Output the [x, y] coordinate of the center of the cell containing the given text.  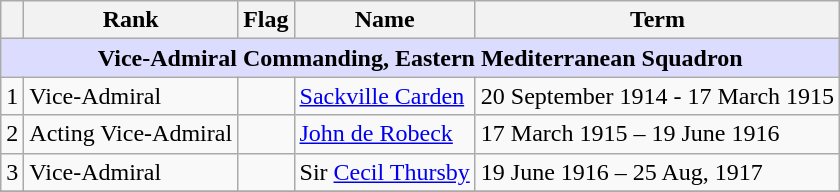
Name [384, 20]
Vice-Admiral Commanding, Eastern Mediterranean Squadron [420, 58]
1 [12, 96]
Rank [131, 20]
17 March 1915 – 19 June 1916 [657, 134]
Acting Vice-Admiral [131, 134]
2 [12, 134]
Term [657, 20]
Sackville Carden [384, 96]
John de Robeck [384, 134]
Flag [266, 20]
19 June 1916 – 25 Aug, 1917 [657, 172]
3 [12, 172]
Sir Cecil Thursby [384, 172]
20 September 1914 - 17 March 1915 [657, 96]
